For the text-containing cell, return its midpoint in [x, y] coordinate format. 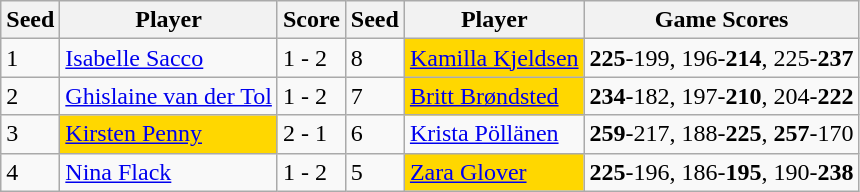
Krista Pöllänen [494, 134]
259-217, 188-225, 257-170 [722, 134]
225-199, 196-214, 225-237 [722, 58]
2 - 1 [311, 134]
1 [30, 58]
Ghislaine van der Tol [169, 96]
8 [374, 58]
Kirsten Penny [169, 134]
234-182, 197-210, 204-222 [722, 96]
Game Scores [722, 20]
6 [374, 134]
Zara Glover [494, 172]
7 [374, 96]
2 [30, 96]
4 [30, 172]
Britt Brøndsted [494, 96]
3 [30, 134]
5 [374, 172]
Isabelle Sacco [169, 58]
225-196, 186-195, 190-238 [722, 172]
Nina Flack [169, 172]
Score [311, 20]
Kamilla Kjeldsen [494, 58]
